Provide the [x, y] coordinate of the cell's center where the given text is located.  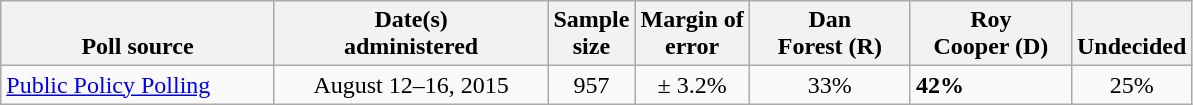
RoyCooper (D) [990, 34]
33% [830, 85]
± 3.2% [692, 85]
Undecided [1131, 34]
957 [592, 85]
Poll source [138, 34]
25% [1131, 85]
DanForest (R) [830, 34]
Date(s)administered [411, 34]
Samplesize [592, 34]
Margin oferror [692, 34]
August 12–16, 2015 [411, 85]
42% [990, 85]
Public Policy Polling [138, 85]
